Find where the given text appears and provide that cell's center as [X, Y] coordinate. 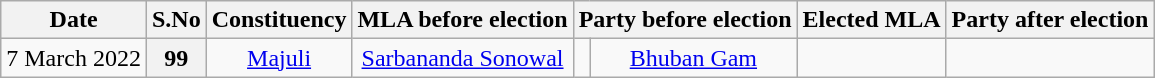
Majuli [279, 58]
Party before election [685, 20]
99 [176, 58]
Sarbananda Sonowal [462, 58]
Date [74, 20]
7 March 2022 [74, 58]
S.No [176, 20]
Bhuban Gam [694, 58]
Elected MLA [872, 20]
MLA before election [462, 20]
Party after election [1050, 20]
Constituency [279, 20]
